Find where the given text appears and provide that cell's center as (x, y) coordinate. 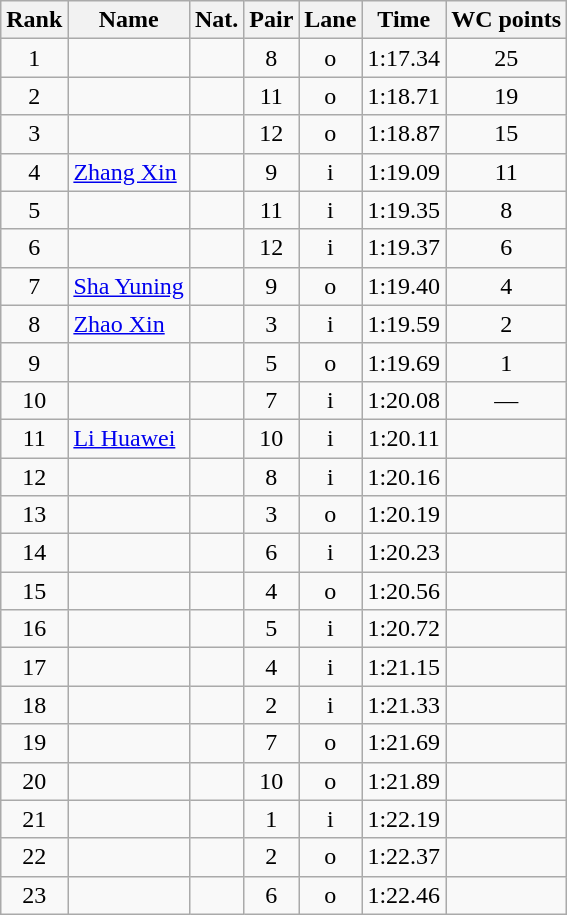
1:18.71 (404, 96)
Pair (272, 20)
1:22.19 (404, 819)
1:20.72 (404, 629)
Time (404, 20)
1:19.40 (404, 286)
1:21.33 (404, 705)
1:20.19 (404, 515)
1:22.46 (404, 895)
1:20.16 (404, 477)
23 (34, 895)
1:20.56 (404, 591)
1:19.09 (404, 172)
1:20.08 (404, 400)
1:20.23 (404, 553)
14 (34, 553)
Zhang Xin (129, 172)
Lane (330, 20)
1:19.37 (404, 248)
17 (34, 667)
1:19.35 (404, 210)
1:19.59 (404, 324)
13 (34, 515)
1:18.87 (404, 134)
1:20.11 (404, 438)
Sha Yuning (129, 286)
20 (34, 781)
Zhao Xin (129, 324)
1:17.34 (404, 58)
18 (34, 705)
WC points (506, 20)
16 (34, 629)
22 (34, 857)
Nat. (216, 20)
Rank (34, 20)
Li Huawei (129, 438)
21 (34, 819)
Name (129, 20)
1:22.37 (404, 857)
1:21.15 (404, 667)
25 (506, 58)
1:21.69 (404, 743)
1:19.69 (404, 362)
— (506, 400)
1:21.89 (404, 781)
